Pinpoint the cell where the given text exists, returning its (X, Y) midpoint coordinate. 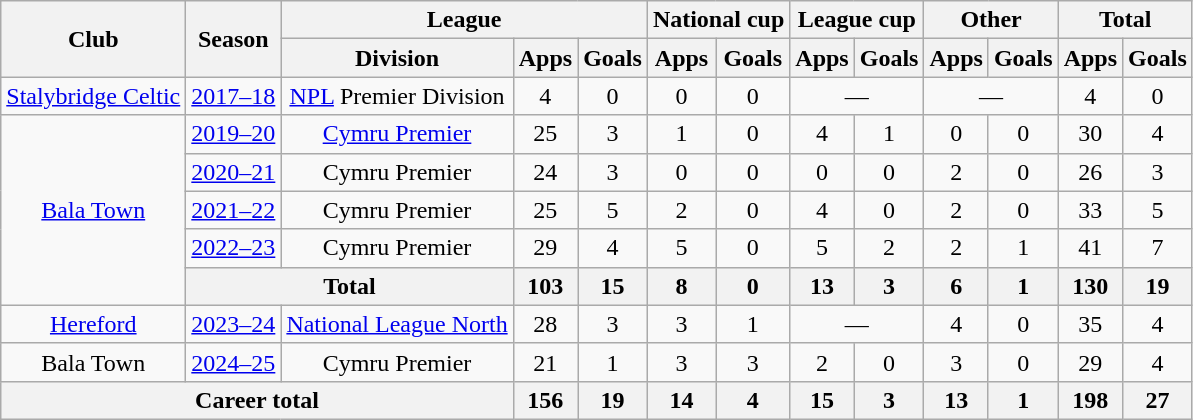
Stalybridge Celtic (94, 96)
2019–20 (234, 134)
41 (1090, 248)
2021–22 (234, 210)
National League North (397, 324)
103 (545, 286)
130 (1090, 286)
Division (397, 58)
24 (545, 172)
21 (545, 362)
30 (1090, 134)
2017–18 (234, 96)
2022–23 (234, 248)
Season (234, 39)
14 (681, 400)
League cup (857, 20)
2024–25 (234, 362)
156 (545, 400)
League (464, 20)
NPL Premier Division (397, 96)
Other (991, 20)
Club (94, 39)
7 (1158, 248)
33 (1090, 210)
Hereford (94, 324)
Career total (257, 400)
26 (1090, 172)
2023–24 (234, 324)
35 (1090, 324)
2020–21 (234, 172)
198 (1090, 400)
27 (1158, 400)
National cup (718, 20)
6 (956, 286)
8 (681, 286)
28 (545, 324)
